Return [X, Y] of the center of cell containing provided text 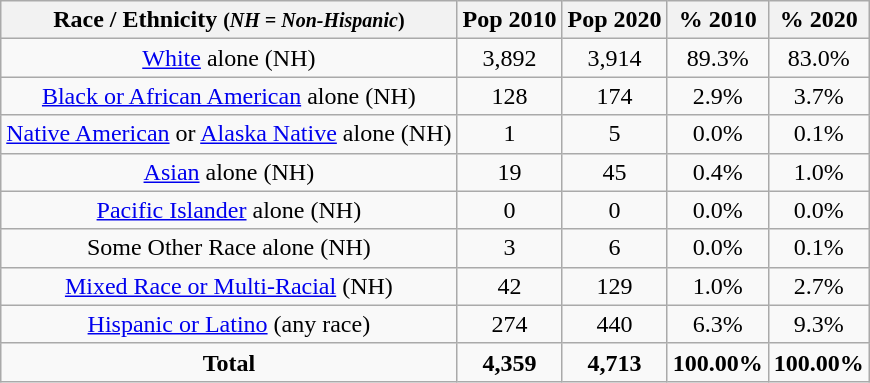
4,359 [510, 362]
Black or African American alone (NH) [229, 96]
3,892 [510, 58]
274 [510, 324]
% 2010 [718, 20]
5 [614, 134]
Total [229, 362]
128 [510, 96]
6.3% [718, 324]
% 2020 [818, 20]
9.3% [818, 324]
440 [614, 324]
3,914 [614, 58]
42 [510, 286]
83.0% [818, 58]
Hispanic or Latino (any race) [229, 324]
Pacific Islander alone (NH) [229, 210]
4,713 [614, 362]
129 [614, 286]
1 [510, 134]
Mixed Race or Multi-Racial (NH) [229, 286]
3.7% [818, 96]
Race / Ethnicity (NH = Non-Hispanic) [229, 20]
6 [614, 248]
Pop 2010 [510, 20]
2.7% [818, 286]
Some Other Race alone (NH) [229, 248]
19 [510, 172]
White alone (NH) [229, 58]
Asian alone (NH) [229, 172]
3 [510, 248]
89.3% [718, 58]
45 [614, 172]
Native American or Alaska Native alone (NH) [229, 134]
2.9% [718, 96]
174 [614, 96]
0.4% [718, 172]
Pop 2020 [614, 20]
